Extract the [x, y] coordinate from the center of the cell holding the provided text.  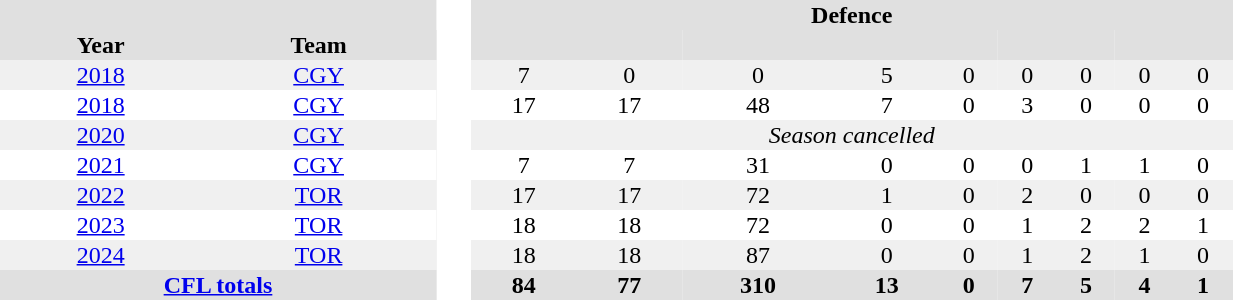
87 [758, 255]
84 [524, 285]
77 [628, 285]
Season cancelled [852, 135]
2020 [100, 135]
31 [758, 165]
4 [1144, 285]
CFL totals [218, 285]
13 [886, 285]
2022 [100, 195]
310 [758, 285]
Defence [852, 15]
3 [1028, 105]
Team [318, 45]
2024 [100, 255]
2023 [100, 225]
Year [100, 45]
48 [758, 105]
2021 [100, 165]
